Capture the cell that displays the provided text and extract its (x, y) central coordinate. 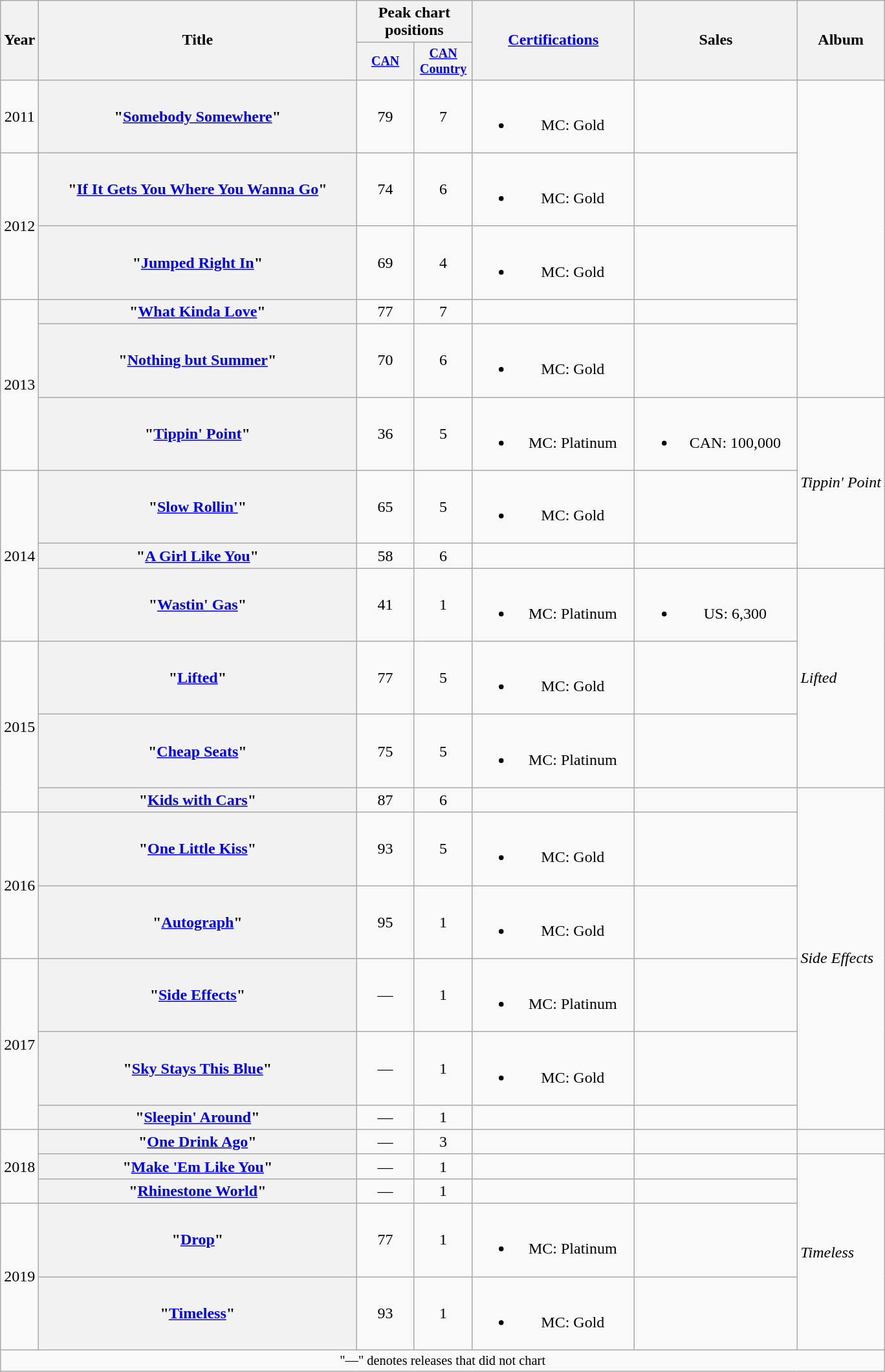
"If It Gets You Where You Wanna Go" (198, 189)
"—" denotes releases that did not chart (442, 1361)
"A Girl Like You" (198, 556)
Timeless (841, 1252)
75 (386, 751)
Album (841, 40)
"Drop" (198, 1240)
"Jumped Right In" (198, 263)
4 (442, 263)
"Sky Stays This Blue" (198, 1068)
41 (386, 604)
2015 (19, 727)
"Sleepin' Around" (198, 1117)
3 (442, 1142)
69 (386, 263)
Year (19, 40)
2011 (19, 116)
CAN (386, 61)
Peak chartpositions (414, 22)
"Autograph" (198, 922)
"Tippin' Point" (198, 434)
"Lifted" (198, 678)
65 (386, 507)
2014 (19, 556)
79 (386, 116)
"Cheap Seats" (198, 751)
58 (386, 556)
70 (386, 361)
Title (198, 40)
CAN: 100,000 (716, 434)
2016 (19, 885)
"Somebody Somewhere" (198, 116)
CAN Country (442, 61)
87 (386, 800)
2012 (19, 226)
"Side Effects" (198, 995)
36 (386, 434)
"Rhinestone World" (198, 1191)
"Nothing but Summer" (198, 361)
2019 (19, 1277)
"Slow Rollin'" (198, 507)
2013 (19, 384)
Tippin' Point (841, 483)
"Make 'Em Like You" (198, 1166)
74 (386, 189)
US: 6,300 (716, 604)
Certifications (554, 40)
Lifted (841, 678)
2017 (19, 1044)
95 (386, 922)
"Timeless" (198, 1314)
Sales (716, 40)
"Kids with Cars" (198, 800)
"What Kinda Love" (198, 311)
"Wastin' Gas" (198, 604)
"One Little Kiss" (198, 849)
"One Drink Ago" (198, 1142)
2018 (19, 1166)
Side Effects (841, 958)
